Provide the [x, y] coordinate of the cell's center where the given text is located.  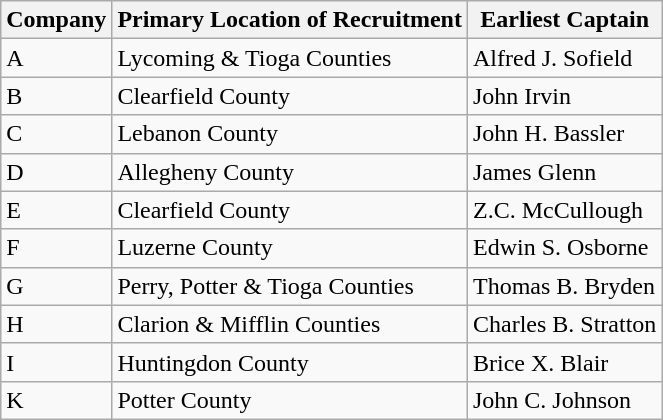
Perry, Potter & Tioga Counties [290, 286]
H [56, 324]
John Irvin [564, 96]
Luzerne County [290, 248]
A [56, 58]
Potter County [290, 400]
Lycoming & Tioga Counties [290, 58]
John H. Bassler [564, 134]
I [56, 362]
Thomas B. Bryden [564, 286]
Alfred J. Sofield [564, 58]
Allegheny County [290, 172]
B [56, 96]
John C. Johnson [564, 400]
Lebanon County [290, 134]
Primary Location of Recruitment [290, 20]
G [56, 286]
D [56, 172]
E [56, 210]
C [56, 134]
Earliest Captain [564, 20]
F [56, 248]
Brice X. Blair [564, 362]
Huntingdon County [290, 362]
Charles B. Stratton [564, 324]
Z.C. McCullough [564, 210]
James Glenn [564, 172]
Company [56, 20]
Edwin S. Osborne [564, 248]
K [56, 400]
Clarion & Mifflin Counties [290, 324]
